Detect which cell encompasses the target text, then output its (x, y) center coordinate. 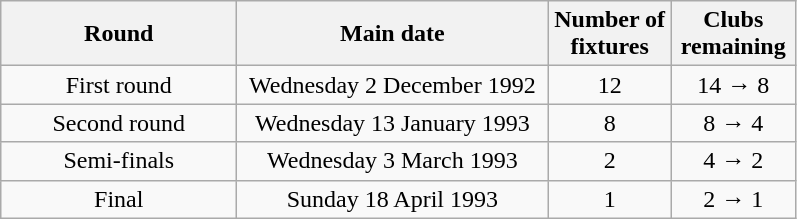
12 (610, 85)
Wednesday 3 March 1993 (392, 161)
Second round (119, 123)
Main date (392, 34)
Wednesday 13 January 1993 (392, 123)
8 → 4 (733, 123)
Clubs remaining (733, 34)
4 → 2 (733, 161)
2 (610, 161)
Sunday 18 April 1993 (392, 199)
Wednesday 2 December 1992 (392, 85)
1 (610, 199)
14 → 8 (733, 85)
8 (610, 123)
Semi-finals (119, 161)
First round (119, 85)
Number of fixtures (610, 34)
Final (119, 199)
2 → 1 (733, 199)
Round (119, 34)
